Scan for the cell matching the given text and deliver its (X, Y) coordinate at center. 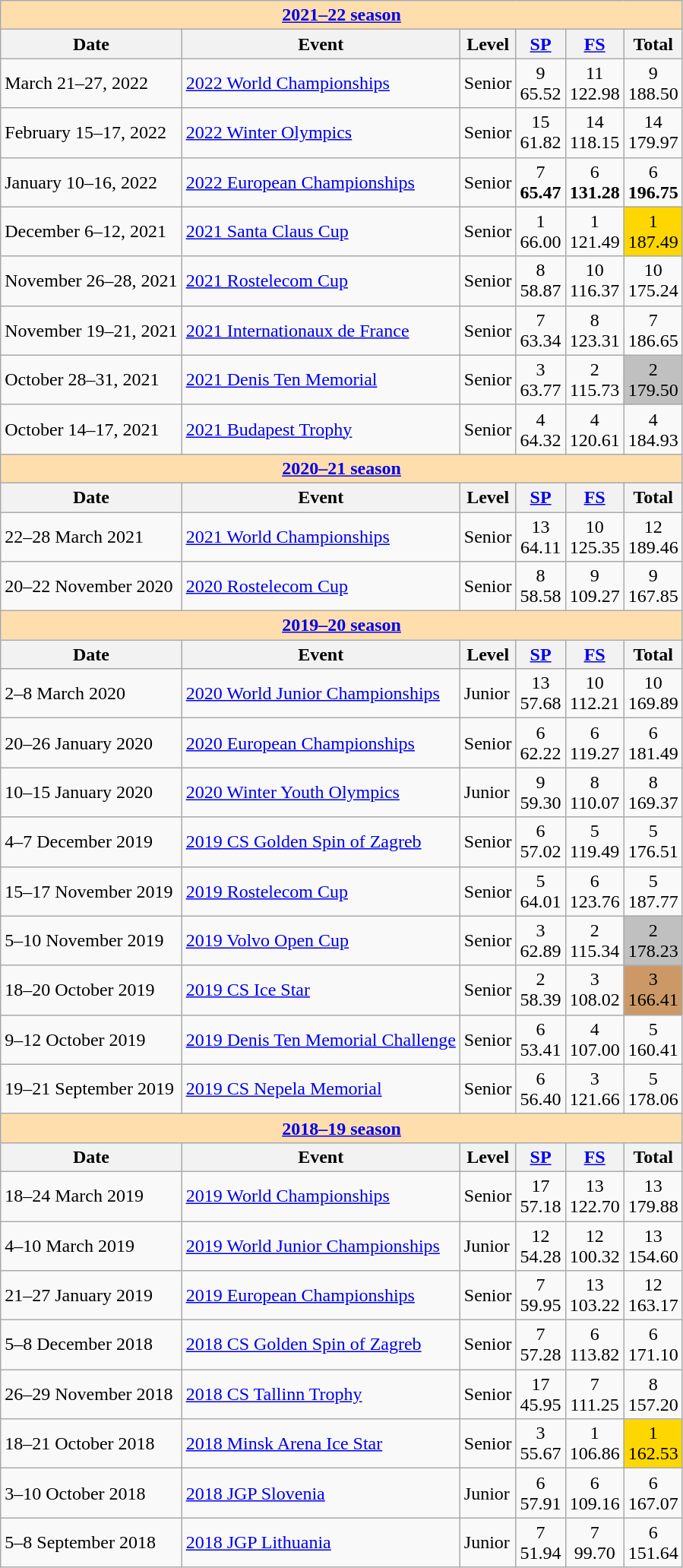
6 109.16 (594, 1493)
6 62.22 (541, 743)
6 57.02 (541, 842)
7 51.94 (541, 1543)
7 63.34 (541, 330)
5 64.01 (541, 891)
2020–21 season (342, 468)
1 162.53 (653, 1444)
5 119.49 (594, 842)
13 64.11 (541, 537)
4–7 December 2019 (91, 842)
10 169.89 (653, 693)
18–21 October 2018 (91, 1444)
13 103.22 (594, 1295)
10 125.35 (594, 537)
5 187.77 (653, 891)
26–29 November 2018 (91, 1394)
2 178.23 (653, 941)
2021 Budapest Trophy (321, 429)
3–10 October 2018 (91, 1493)
18–20 October 2019 (91, 990)
3 55.67 (541, 1444)
10 112.21 (594, 693)
1 121.49 (594, 231)
2018 CS Tallinn Trophy (321, 1394)
2022 World Championships (321, 84)
12 189.46 (653, 537)
8 58.58 (541, 587)
9–12 October 2019 (91, 1040)
9 109.27 (594, 587)
2021 Rostelecom Cup (321, 281)
2018 CS Golden Spin of Zagreb (321, 1345)
8 157.20 (653, 1394)
8 169.37 (653, 792)
15 61.82 (541, 132)
2020 Rostelecom Cup (321, 587)
8 110.07 (594, 792)
9 59.30 (541, 792)
22–28 March 2021 (91, 537)
19–21 September 2019 (91, 1088)
6 56.40 (541, 1088)
2019 European Championships (321, 1295)
14 179.97 (653, 132)
2018 JGP Lithuania (321, 1543)
2021 Internationaux de France (321, 330)
3 166.41 (653, 990)
2019–20 season (342, 626)
9 65.52 (541, 84)
November 26–28, 2021 (91, 281)
2020 European Championships (321, 743)
2 115.73 (594, 380)
2019 Volvo Open Cup (321, 941)
17 57.18 (541, 1196)
6 181.49 (653, 743)
12 100.32 (594, 1245)
October 14–17, 2021 (91, 429)
2022 European Championships (321, 182)
9 188.50 (653, 84)
2020 Winter Youth Olympics (321, 792)
5–10 November 2019 (91, 941)
11 122.98 (594, 84)
2018 JGP Slovenia (321, 1493)
10–15 January 2020 (91, 792)
2019 CS Nepela Memorial (321, 1088)
2 115.34 (594, 941)
February 15–17, 2022 (91, 132)
December 6–12, 2021 (91, 231)
November 19–21, 2021 (91, 330)
6 167.07 (653, 1493)
2021 Denis Ten Memorial (321, 380)
2019 Denis Ten Memorial Challenge (321, 1040)
6 151.64 (653, 1543)
7 111.25 (594, 1394)
12 163.17 (653, 1295)
1 187.49 (653, 231)
6 131.28 (594, 182)
5 160.41 (653, 1040)
2 58.39 (541, 990)
13 179.88 (653, 1196)
2 179.50 (653, 380)
October 28–31, 2021 (91, 380)
13 57.68 (541, 693)
5 176.51 (653, 842)
2018 Minsk Arena Ice Star (321, 1444)
January 10–16, 2022 (91, 182)
4 120.61 (594, 429)
2019 World Championships (321, 1196)
4–10 March 2019 (91, 1245)
6 57.91 (541, 1493)
15–17 November 2019 (91, 891)
7 65.47 (541, 182)
6 196.75 (653, 182)
20–22 November 2020 (91, 587)
7 59.95 (541, 1295)
3 121.66 (594, 1088)
7 99.70 (594, 1543)
21–27 January 2019 (91, 1295)
3 62.89 (541, 941)
4 184.93 (653, 429)
3 108.02 (594, 990)
12 54.28 (541, 1245)
6 171.10 (653, 1345)
2019 Rostelecom Cup (321, 891)
14 118.15 (594, 132)
8 123.31 (594, 330)
2022 Winter Olympics (321, 132)
5 178.06 (653, 1088)
6 119.27 (594, 743)
7 57.28 (541, 1345)
5–8 December 2018 (91, 1345)
10 116.37 (594, 281)
13 154.60 (653, 1245)
3 63.77 (541, 380)
2020 World Junior Championships (321, 693)
2021 Santa Claus Cup (321, 231)
4 64.32 (541, 429)
2019 CS Golden Spin of Zagreb (321, 842)
2–8 March 2020 (91, 693)
2021–22 season (342, 15)
2018–19 season (342, 1128)
1 66.00 (541, 231)
2021 World Championships (321, 537)
20–26 January 2020 (91, 743)
10 175.24 (653, 281)
8 58.87 (541, 281)
18–24 March 2019 (91, 1196)
13 122.70 (594, 1196)
March 21–27, 2022 (91, 84)
9 167.85 (653, 587)
1 106.86 (594, 1444)
17 45.95 (541, 1394)
6 123.76 (594, 891)
5–8 September 2018 (91, 1543)
4 107.00 (594, 1040)
7 186.65 (653, 330)
2019 World Junior Championships (321, 1245)
6 53.41 (541, 1040)
6 113.82 (594, 1345)
2019 CS Ice Star (321, 990)
